Provide the [X, Y] coordinate of the cell's center where the given text is located.  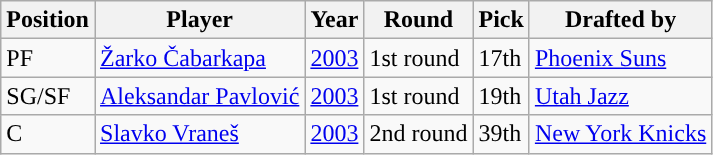
Player [199, 20]
New York Knicks [620, 134]
Year [334, 20]
Drafted by [620, 20]
Pick [501, 20]
Position [48, 20]
Utah Jazz [620, 96]
PF [48, 58]
19th [501, 96]
SG/SF [48, 96]
Aleksandar Pavlović [199, 96]
17th [501, 58]
Phoenix Suns [620, 58]
2nd round [418, 134]
C [48, 134]
39th [501, 134]
Round [418, 20]
Slavko Vraneš [199, 134]
Žarko Čabarkapa [199, 58]
